Scan for the cell matching the given text and deliver its (x, y) coordinate at center. 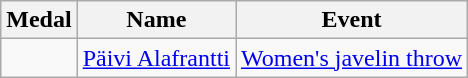
Medal (39, 20)
Women's javelin throw (352, 58)
Päivi Alafrantti (156, 58)
Name (156, 20)
Event (352, 20)
